Output the [X, Y] coordinate of the center of the cell containing the given text.  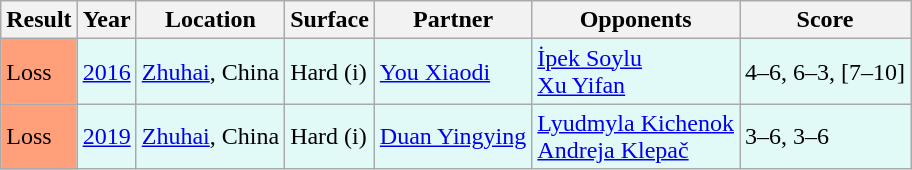
Surface [330, 20]
Opponents [636, 20]
Score [826, 20]
Year [106, 20]
Partner [453, 20]
You Xiaodi [453, 72]
4–6, 6–3, [7–10] [826, 72]
Result [39, 20]
3–6, 3–6 [826, 136]
2019 [106, 136]
Lyudmyla Kichenok Andreja Klepač [636, 136]
Location [210, 20]
2016 [106, 72]
İpek Soylu Xu Yifan [636, 72]
Duan Yingying [453, 136]
